Search for the cell housing the specified text and yield its (X, Y) center coordinate. 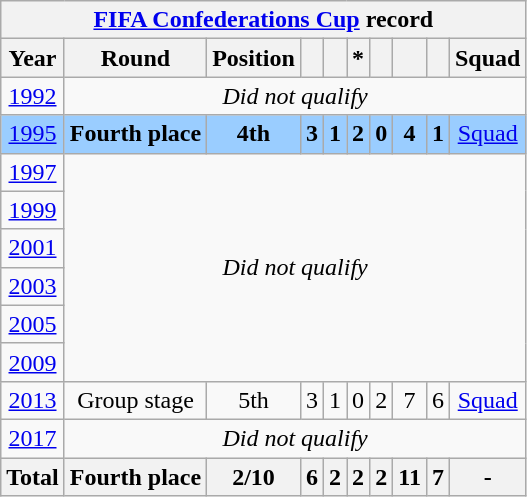
1997 (33, 172)
Total (33, 477)
Year (33, 58)
1995 (33, 134)
2005 (33, 324)
2003 (33, 286)
2001 (33, 248)
2017 (33, 438)
Position (254, 58)
1999 (33, 210)
Round (135, 58)
2/10 (254, 477)
Group stage (135, 400)
* (358, 58)
2013 (33, 400)
5th (254, 400)
2009 (33, 362)
4 (410, 134)
11 (410, 477)
FIFA Confederations Cup record (264, 20)
- (487, 477)
4th (254, 134)
1992 (33, 96)
